For the text-containing cell, return its midpoint in [x, y] coordinate format. 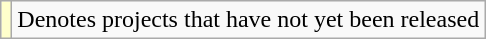
Denotes projects that have not yet been released [248, 20]
